Capture the cell that displays the provided text and extract its [x, y] central coordinate. 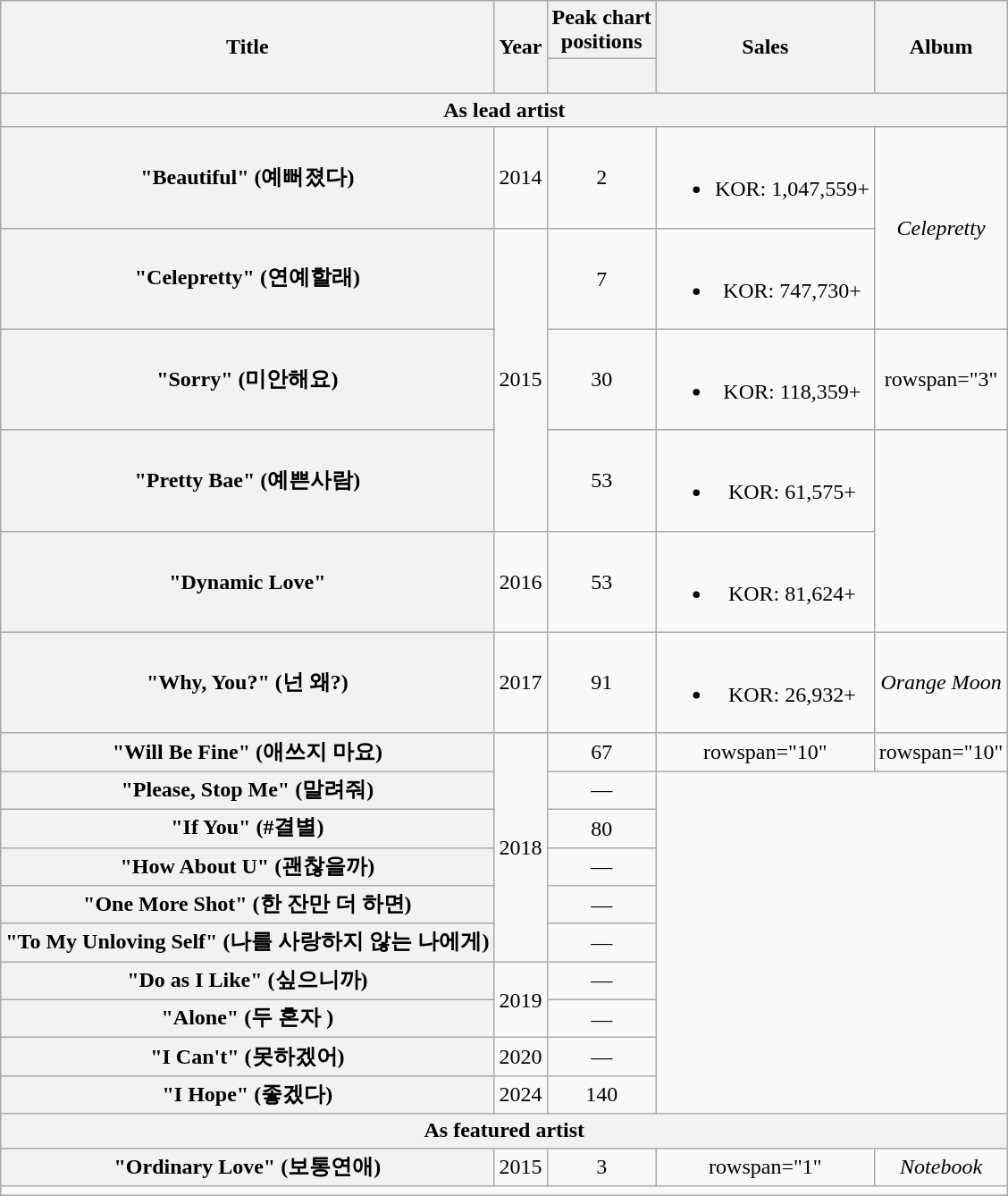
As featured artist [504, 1131]
"How About U" (괜찮을까) [248, 867]
67 [601, 753]
80 [601, 828]
2019 [520, 999]
rowspan="1" [765, 1167]
2020 [520, 1057]
"One More Shot" (한 잔만 더 하면) [248, 905]
"Alone" (두 혼자 ) [248, 1019]
Year [520, 46]
"Pretty Bae" (예쁜사람) [248, 481]
2 [601, 177]
30 [601, 379]
7 [601, 279]
KOR: 26,932+ [765, 683]
Celepretty [941, 228]
rowspan="3" [941, 379]
"Will Be Fine" (애쓰지 마요) [248, 753]
"Ordinary Love" (보통연애) [248, 1167]
KOR: 61,575+ [765, 481]
Peak chartpositions [601, 30]
"Please, Stop Me" (말려줘) [248, 790]
2024 [520, 1094]
2014 [520, 177]
3 [601, 1167]
"Dynamic Love" [248, 581]
Notebook [941, 1167]
"To My Unloving Self" (나를 사랑하지 않는 나에게) [248, 942]
"Celepretty" (연예할래) [248, 279]
Album [941, 46]
"I Can't" (못하겠어) [248, 1057]
KOR: 1,047,559+ [765, 177]
"Why, You?" (넌 왜?) [248, 683]
140 [601, 1094]
"Do as I Like" (싶으니까) [248, 981]
Sales [765, 46]
Title [248, 46]
KOR: 81,624+ [765, 581]
"If You" (#결별) [248, 828]
KOR: 747,730+ [765, 279]
"I Hope" (좋겠다) [248, 1094]
2016 [520, 581]
As lead artist [504, 110]
KOR: 118,359+ [765, 379]
"Beautiful" (예뻐졌다) [248, 177]
2017 [520, 683]
Orange Moon [941, 683]
"Sorry" (미안해요) [248, 379]
2018 [520, 847]
91 [601, 683]
